Locate the cell with the specified text and output its (x, y) center coordinate. 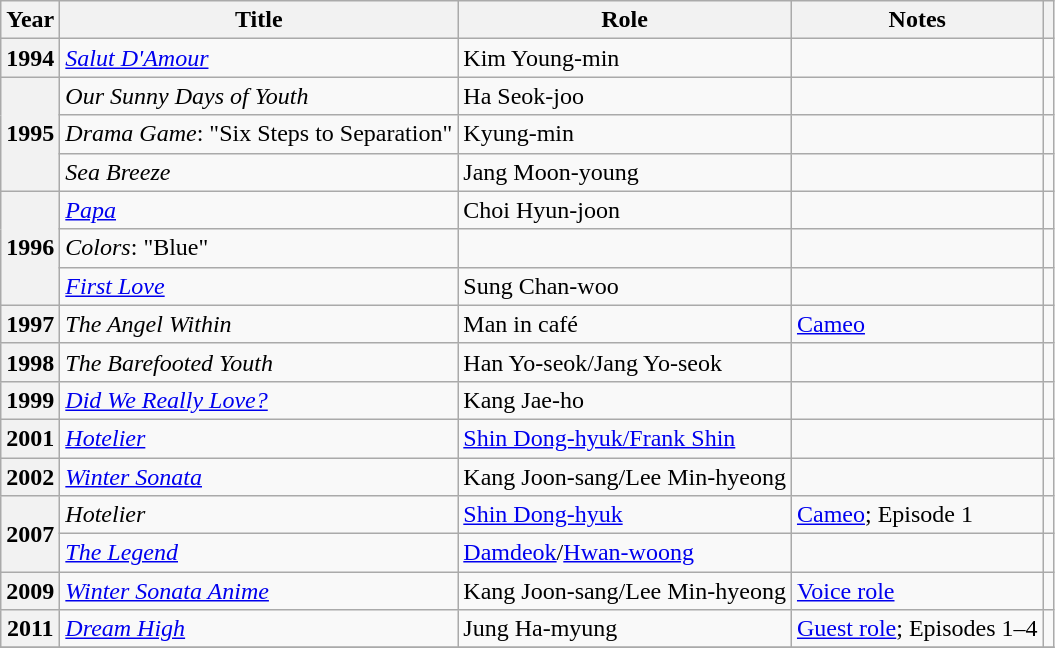
2002 (30, 477)
Drama Game: "Six Steps to Separation" (259, 134)
2007 (30, 534)
Kang Jae-ho (625, 400)
Year (30, 20)
Our Sunny Days of Youth (259, 96)
Role (625, 20)
Cameo (917, 324)
Shin Dong-hyuk (625, 515)
Shin Dong-hyuk/Frank Shin (625, 438)
Notes (917, 20)
Title (259, 20)
Colors: "Blue" (259, 248)
1996 (30, 248)
Jang Moon-young (625, 172)
The Barefooted Youth (259, 362)
Ha Seok-joo (625, 96)
Papa (259, 210)
Kim Young-min (625, 58)
1999 (30, 400)
The Legend (259, 553)
Sea Breeze (259, 172)
Sung Chan-woo (625, 286)
2011 (30, 629)
Kyung-min (625, 134)
Winter Sonata Anime (259, 591)
Han Yo-seok/Jang Yo-seok (625, 362)
The Angel Within (259, 324)
1994 (30, 58)
Choi Hyun-joon (625, 210)
2001 (30, 438)
Voice role (917, 591)
1998 (30, 362)
Jung Ha-myung (625, 629)
Dream High (259, 629)
First Love (259, 286)
Winter Sonata (259, 477)
Man in café (625, 324)
1997 (30, 324)
Guest role; Episodes 1–4 (917, 629)
Damdeok/Hwan-woong (625, 553)
Cameo; Episode 1 (917, 515)
Did We Really Love? (259, 400)
Salut D'Amour (259, 58)
2009 (30, 591)
1995 (30, 134)
